Identify which cell holds the provided text, then report its (X, Y) central coordinate. 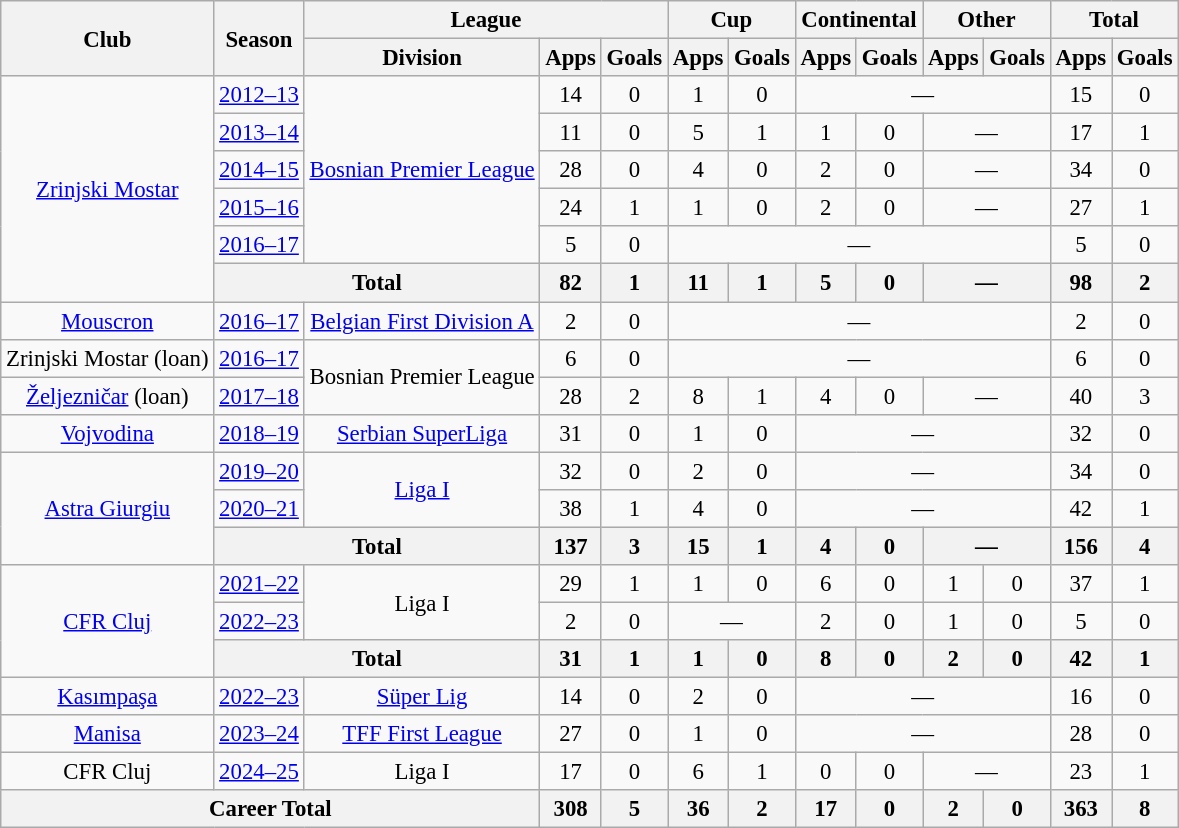
2017–18 (259, 396)
Other (987, 20)
2018–19 (259, 433)
98 (1080, 283)
36 (698, 809)
2020–21 (259, 509)
Division (422, 58)
2024–25 (259, 772)
Željezničar (loan) (108, 396)
Mouscron (108, 321)
16 (1080, 697)
363 (1080, 809)
82 (570, 283)
29 (570, 584)
2019–20 (259, 471)
Belgian First Division A (422, 321)
Zrinjski Mostar (108, 189)
Kasımpaşa (108, 697)
Season (259, 38)
Continental (859, 20)
Astra Giurgiu (108, 508)
23 (1080, 772)
37 (1080, 584)
2014–15 (259, 170)
24 (570, 208)
38 (570, 509)
308 (570, 809)
Cup (732, 20)
League (486, 20)
40 (1080, 396)
2021–22 (259, 584)
Club (108, 38)
Career Total (270, 809)
2012–13 (259, 95)
137 (570, 546)
Serbian SuperLiga (422, 433)
Süper Lig (422, 697)
2013–14 (259, 133)
Zrinjski Mostar (loan) (108, 358)
156 (1080, 546)
TFF First League (422, 734)
2015–16 (259, 208)
Manisa (108, 734)
Vojvodina (108, 433)
2023–24 (259, 734)
